Pinpoint the cell where the given text exists, returning its (x, y) midpoint coordinate. 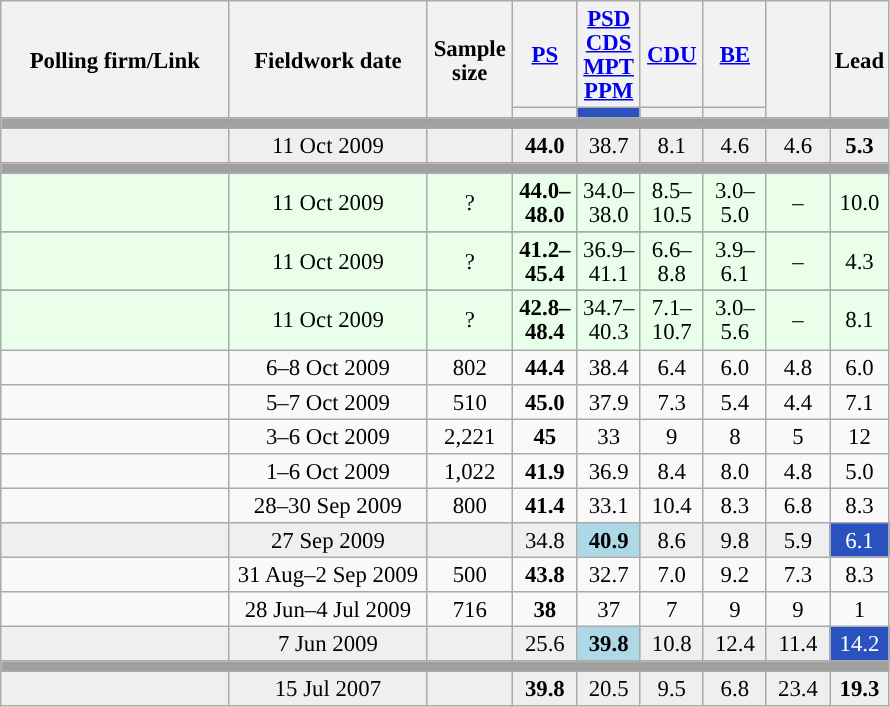
28 Jun–4 Jul 2009 (328, 610)
27 Sep 2009 (328, 540)
1–6 Oct 2009 (328, 470)
38 (546, 610)
7.0 (672, 574)
38.4 (608, 368)
CDU (672, 54)
7 Jun 2009 (328, 644)
31 Aug–2 Sep 2009 (328, 574)
Polling firm/Link (115, 60)
40.9 (608, 540)
3.0–5.6 (734, 320)
3–6 Oct 2009 (328, 436)
12.4 (734, 644)
19.3 (860, 690)
36.9–41.1 (608, 262)
33.1 (608, 506)
1,022 (470, 470)
41.9 (546, 470)
7 (672, 610)
41.2–45.4 (546, 262)
6–8 Oct 2009 (328, 368)
10.8 (672, 644)
15 Jul 2007 (328, 690)
9.5 (672, 690)
34.8 (546, 540)
38.7 (608, 146)
7.1–10.7 (672, 320)
25.6 (546, 644)
10.4 (672, 506)
9.2 (734, 574)
36.9 (608, 470)
5.0 (860, 470)
8.4 (672, 470)
9.8 (734, 540)
5–7 Oct 2009 (328, 402)
7.1 (860, 402)
5 (798, 436)
37.9 (608, 402)
PSDCDSMPTPPM (608, 54)
5.9 (798, 540)
PS (546, 54)
11.4 (798, 644)
3.9–6.1 (734, 262)
802 (470, 368)
43.8 (546, 574)
10.0 (860, 204)
12 (860, 436)
6.1 (860, 540)
42.8–48.4 (546, 320)
28–30 Sep 2009 (328, 506)
41.4 (546, 506)
3.0–5.0 (734, 204)
20.5 (608, 690)
6.4 (672, 368)
44.0 (546, 146)
23.4 (798, 690)
2,221 (470, 436)
Fieldwork date (328, 60)
37 (608, 610)
8.5–10.5 (672, 204)
8.6 (672, 540)
510 (470, 402)
4.4 (798, 402)
5.4 (734, 402)
45.0 (546, 402)
800 (470, 506)
33 (608, 436)
1 (860, 610)
Sample size (470, 60)
5.3 (860, 146)
34.0–38.0 (608, 204)
4.3 (860, 262)
Lead (860, 60)
34.7–40.3 (608, 320)
45 (546, 436)
14.2 (860, 644)
716 (470, 610)
32.7 (608, 574)
6.6–8.8 (672, 262)
44.4 (546, 368)
44.0–48.0 (546, 204)
BE (734, 54)
500 (470, 574)
8.0 (734, 470)
8 (734, 436)
